For the text-containing cell, return its midpoint in (x, y) coordinate format. 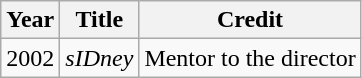
sIDney (100, 58)
Credit (250, 20)
Title (100, 20)
Mentor to the director (250, 58)
2002 (30, 58)
Year (30, 20)
